Provide the [X, Y] coordinate of the cell's center where the given text is located.  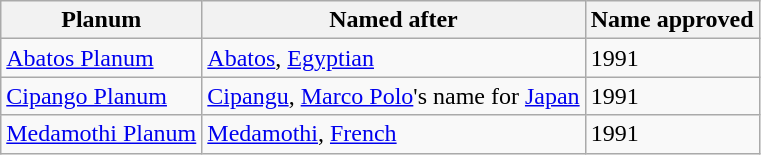
Cipango Planum [102, 96]
Medamothi, French [394, 134]
Cipangu, Marco Polo's name for Japan [394, 96]
Medamothi Planum [102, 134]
Planum [102, 20]
Abatos Planum [102, 58]
Name approved [672, 20]
Abatos, Egyptian [394, 58]
Named after [394, 20]
